Scan for the cell matching the given text and deliver its [x, y] coordinate at center. 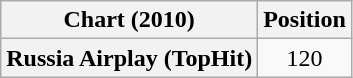
Chart (2010) [130, 20]
Position [305, 20]
120 [305, 58]
Russia Airplay (TopHit) [130, 58]
